Identify which cell holds the provided text, then report its [x, y] central coordinate. 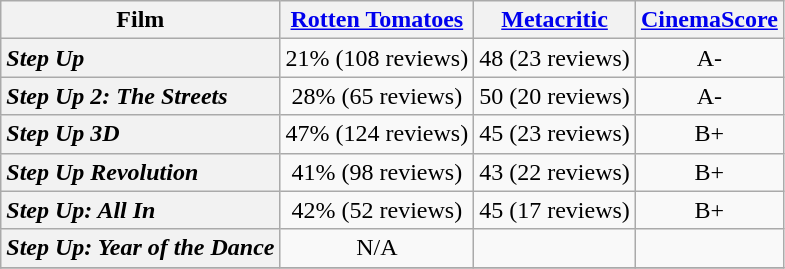
50 (20 reviews) [555, 96]
28% (65 reviews) [377, 96]
Metacritic [555, 20]
Step Up 3D [140, 134]
43 (22 reviews) [555, 172]
Rotten Tomatoes [377, 20]
Step Up Revolution [140, 172]
Step Up [140, 58]
45 (23 reviews) [555, 134]
Film [140, 20]
42% (52 reviews) [377, 210]
45 (17 reviews) [555, 210]
21% (108 reviews) [377, 58]
N/A [377, 248]
Step Up: All In [140, 210]
47% (124 reviews) [377, 134]
41% (98 reviews) [377, 172]
48 (23 reviews) [555, 58]
Step Up 2: The Streets [140, 96]
CinemaScore [709, 20]
Step Up: Year of the Dance [140, 248]
